Determine the [X, Y] coordinate at the center of the cell enclosing the given text.  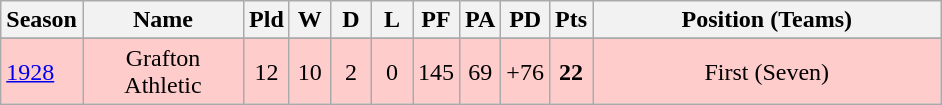
10 [310, 72]
D [350, 20]
First (Seven) [766, 72]
0 [392, 72]
12 [267, 72]
Position (Teams) [766, 20]
W [310, 20]
Pts [570, 20]
2 [350, 72]
Pld [267, 20]
Grafton Athletic [162, 72]
+76 [526, 72]
Season [42, 20]
1928 [42, 72]
PD [526, 20]
145 [436, 72]
69 [480, 72]
L [392, 20]
Name [162, 20]
PF [436, 20]
22 [570, 72]
PA [480, 20]
